Provide the [X, Y] coordinate of the cell's center where the given text is located.  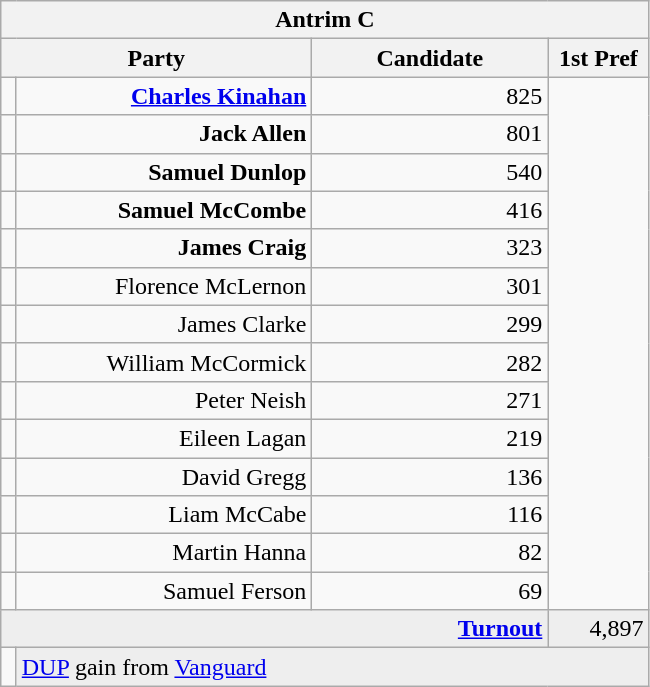
Antrim C [325, 20]
Liam McCabe [164, 515]
416 [430, 210]
69 [430, 591]
Party [156, 58]
David Gregg [164, 477]
1st Pref [598, 58]
540 [430, 172]
Florence McLernon [164, 286]
323 [430, 248]
Charles Kinahan [164, 96]
219 [430, 438]
801 [430, 134]
Candidate [430, 58]
William McCormick [164, 362]
282 [430, 362]
301 [430, 286]
James Craig [164, 248]
299 [430, 324]
Eileen Lagan [164, 438]
Jack Allen [164, 134]
Samuel Dunlop [164, 172]
82 [430, 553]
Peter Neish [164, 400]
Turnout [274, 629]
825 [430, 96]
Samuel Ferson [164, 591]
Martin Hanna [164, 553]
DUP gain from Vanguard [332, 667]
271 [430, 400]
James Clarke [164, 324]
116 [430, 515]
136 [430, 477]
4,897 [598, 629]
Samuel McCombe [164, 210]
